Return (x, y) of the center of cell containing provided text 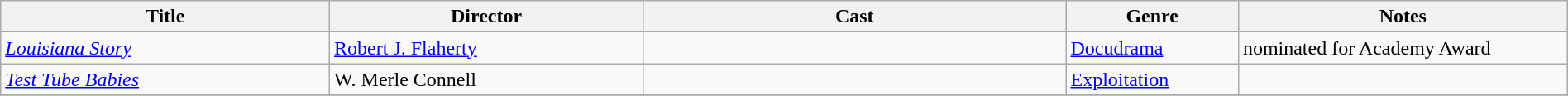
Title (165, 17)
Docudrama (1152, 48)
Exploitation (1152, 79)
nominated for Academy Award (1403, 48)
Robert J. Flaherty (486, 48)
Director (486, 17)
Louisiana Story (165, 48)
Cast (854, 17)
Test Tube Babies (165, 79)
Genre (1152, 17)
Notes (1403, 17)
W. Merle Connell (486, 79)
